Provide the [x, y] coordinate of the cell's center where the given text is located.  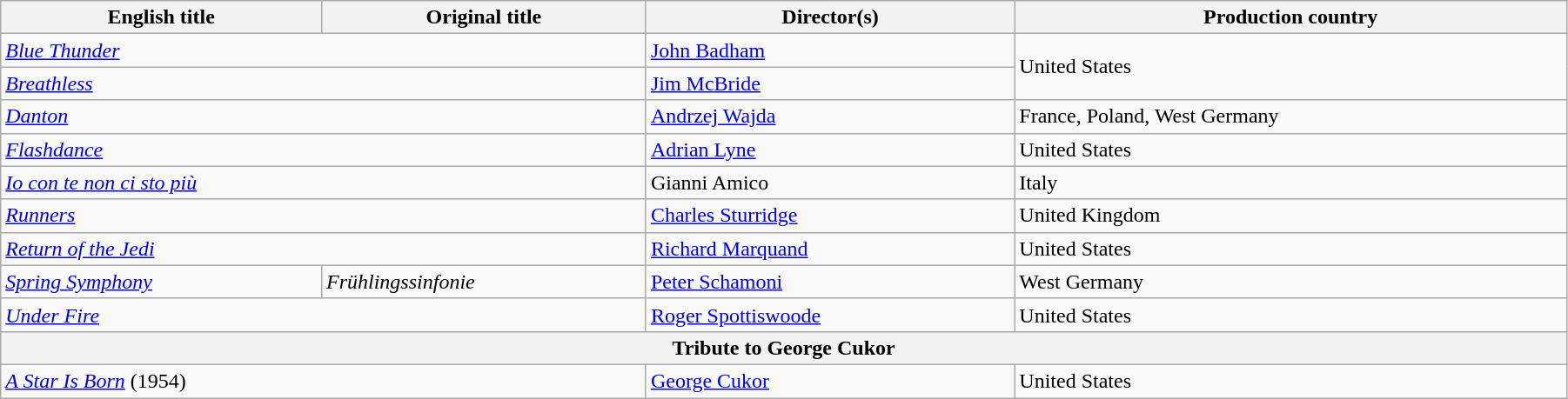
West Germany [1291, 282]
Under Fire [324, 315]
Io con te non ci sto più [324, 183]
Spring Symphony [162, 282]
A Star Is Born (1954) [324, 381]
Jim McBride [830, 83]
Original title [484, 17]
United Kingdom [1291, 216]
Tribute to George Cukor [784, 348]
Breathless [324, 83]
Italy [1291, 183]
Flashdance [324, 150]
George Cukor [830, 381]
Frühlingssinfonie [484, 282]
Roger Spottiswoode [830, 315]
Blue Thunder [324, 50]
Andrzej Wajda [830, 116]
Gianni Amico [830, 183]
Director(s) [830, 17]
John Badham [830, 50]
Richard Marquand [830, 249]
Production country [1291, 17]
France, Poland, West Germany [1291, 116]
Danton [324, 116]
Peter Schamoni [830, 282]
Charles Sturridge [830, 216]
Return of the Jedi [324, 249]
Runners [324, 216]
English title [162, 17]
Adrian Lyne [830, 150]
